Capture the cell that displays the provided text and extract its [X, Y] central coordinate. 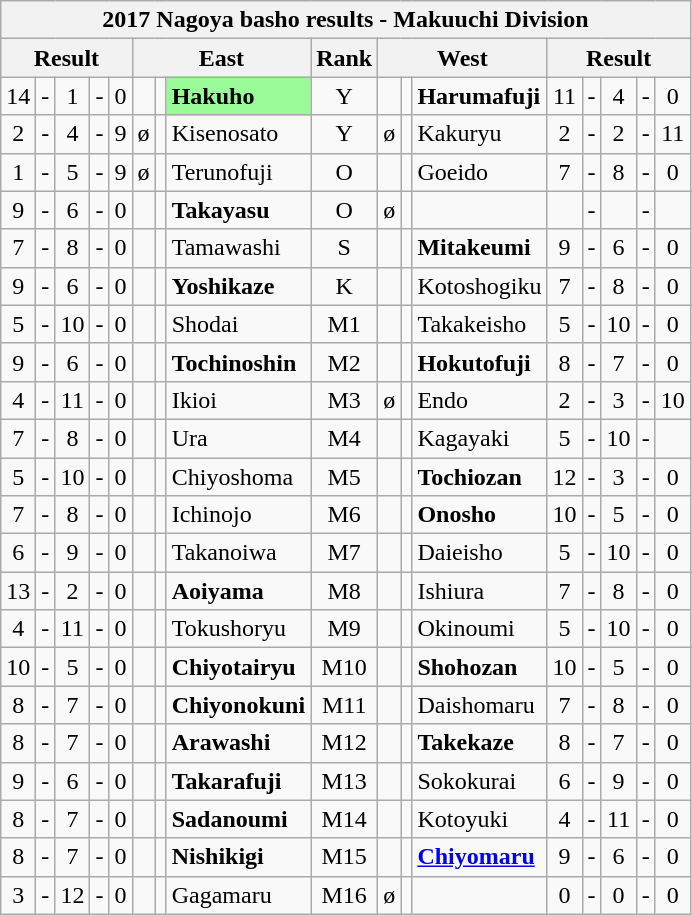
Daieisho [480, 553]
M4 [344, 438]
Ikioi [238, 400]
M13 [344, 781]
Tokushoryu [238, 629]
Takayasu [238, 210]
Goeido [480, 172]
Shohozan [480, 667]
Harumafuji [480, 96]
Chiyoshoma [238, 477]
Ura [238, 438]
Mitakeumi [480, 248]
M15 [344, 857]
Endo [480, 400]
M7 [344, 553]
M11 [344, 705]
West [462, 58]
Chiyotairyu [238, 667]
East [222, 58]
Daishomaru [480, 705]
M8 [344, 591]
14 [18, 96]
K [344, 286]
13 [18, 591]
Ichinojo [238, 515]
Takekaze [480, 743]
2017 Nagoya basho results - Makuuchi Division [346, 20]
Takanoiwa [238, 553]
Sadanoumi [238, 819]
Arawashi [238, 743]
Okinoumi [480, 629]
Tochiozan [480, 477]
Hokutofuji [480, 362]
Tochinoshin [238, 362]
M5 [344, 477]
Ishiura [480, 591]
Takakeisho [480, 324]
M12 [344, 743]
Onosho [480, 515]
Tamawashi [238, 248]
M16 [344, 895]
Kakuryu [480, 134]
Sokokurai [480, 781]
Kotoshogiku [480, 286]
Aoiyama [238, 591]
M3 [344, 400]
M14 [344, 819]
Kagayaki [480, 438]
Chiyonokuni [238, 705]
Terunofuji [238, 172]
M6 [344, 515]
Rank [344, 58]
M2 [344, 362]
Hakuho [238, 96]
Takarafuji [238, 781]
Chiyomaru [480, 857]
Kotoyuki [480, 819]
Shodai [238, 324]
Yoshikaze [238, 286]
S [344, 248]
Nishikigi [238, 857]
M9 [344, 629]
M10 [344, 667]
Gagamaru [238, 895]
M1 [344, 324]
Kisenosato [238, 134]
